Return (x, y) of the center of cell containing provided text 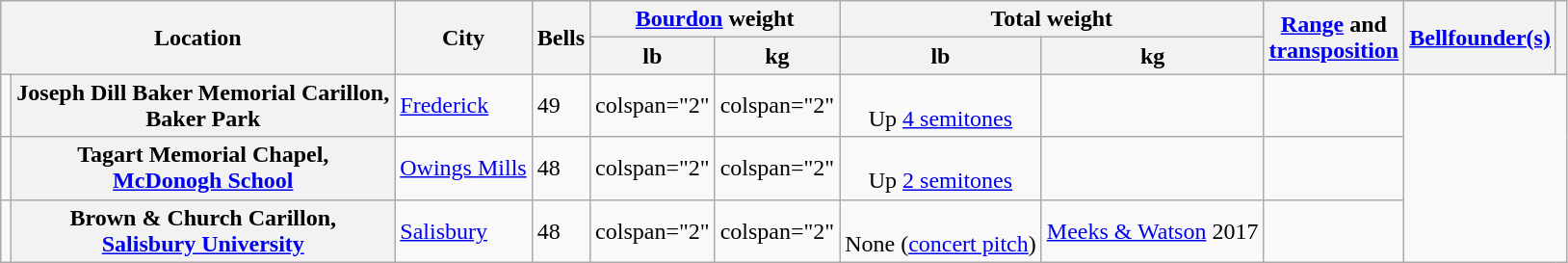
Bellfounder(s) (1480, 38)
Total weight (1052, 19)
Up 2 semitones (941, 168)
Meeks & Watson 2017 (1152, 231)
Bourdon weight (715, 19)
Tagart Memorial Chapel,McDonogh School (203, 168)
Joseph Dill Baker Memorial Carillon,Baker Park (203, 106)
Brown & Church Carillon,Salisbury University (203, 231)
Frederick (463, 106)
Location (198, 38)
Owings Mills (463, 168)
49 (561, 106)
None (concert pitch) (941, 231)
City (463, 38)
Bells (561, 38)
Salisbury (463, 231)
Up 4 semitones (941, 106)
Range andtransposition (1334, 38)
